Identify which cell holds the provided text, then report its [X, Y] central coordinate. 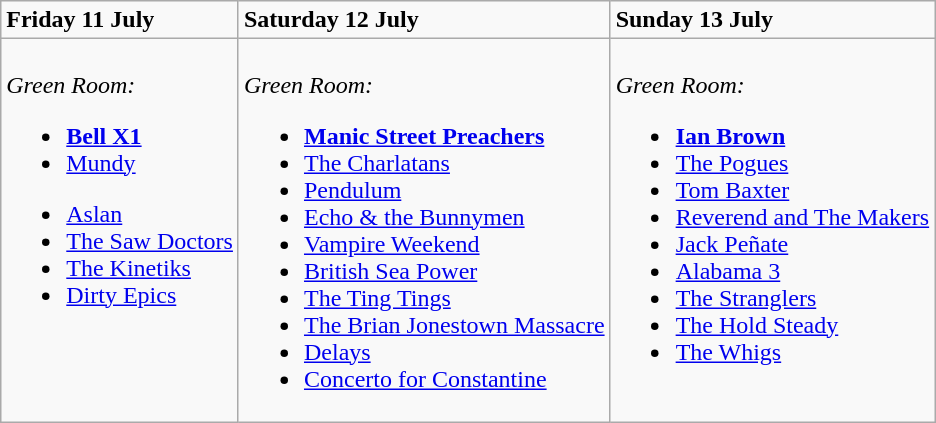
Green Room:Ian BrownThe PoguesTom BaxterReverend and The MakersJack PeñateAlabama 3The StranglersThe Hold SteadyThe Whigs [772, 230]
Saturday 12 July [424, 20]
Green Room:Bell X1MundyAslanThe Saw DoctorsThe KinetiksDirty Epics [120, 230]
Sunday 13 July [772, 20]
Friday 11 July [120, 20]
